Capture the cell that displays the provided text and extract its (x, y) central coordinate. 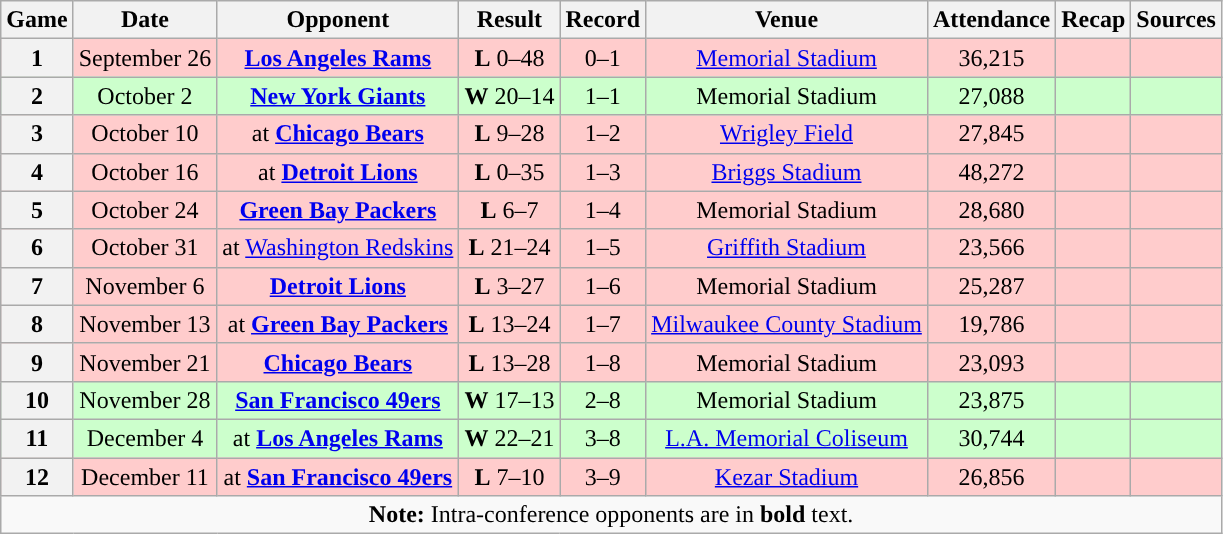
Attendance (991, 20)
L 13–28 (510, 362)
Sources (1176, 20)
1 (37, 58)
L.A. Memorial Coliseum (787, 438)
Recap (1094, 20)
Kezar Stadium (787, 477)
Detroit Lions (338, 286)
4 (37, 172)
L 7–10 (510, 477)
L 0–48 (510, 58)
27,088 (991, 96)
1–5 (603, 248)
October 2 (145, 96)
1–4 (603, 210)
3 (37, 134)
at San Francisco 49ers (338, 477)
Game (37, 20)
L 3–27 (510, 286)
Wrigley Field (787, 134)
36,215 (991, 58)
7 (37, 286)
Result (510, 20)
Green Bay Packers (338, 210)
Record (603, 20)
Briggs Stadium (787, 172)
12 (37, 477)
September 26 (145, 58)
San Francisco 49ers (338, 400)
Milwaukee County Stadium (787, 324)
October 31 (145, 248)
48,272 (991, 172)
W 22–21 (510, 438)
11 (37, 438)
25,287 (991, 286)
November 6 (145, 286)
L 13–24 (510, 324)
November 13 (145, 324)
6 (37, 248)
W 20–14 (510, 96)
10 (37, 400)
Griffith Stadium (787, 248)
Date (145, 20)
2–8 (603, 400)
December 4 (145, 438)
3–9 (603, 477)
Note: Intra-conference opponents are in bold text. (612, 515)
at Los Angeles Rams (338, 438)
L 0–35 (510, 172)
at Chicago Bears (338, 134)
23,093 (991, 362)
9 (37, 362)
at Green Bay Packers (338, 324)
Chicago Bears (338, 362)
5 (37, 210)
2 (37, 96)
1–7 (603, 324)
1–1 (603, 96)
30,744 (991, 438)
W 17–13 (510, 400)
October 24 (145, 210)
L 21–24 (510, 248)
1–6 (603, 286)
26,856 (991, 477)
November 21 (145, 362)
8 (37, 324)
November 28 (145, 400)
December 11 (145, 477)
1–8 (603, 362)
New York Giants (338, 96)
1–3 (603, 172)
23,566 (991, 248)
October 10 (145, 134)
October 16 (145, 172)
L 9–28 (510, 134)
28,680 (991, 210)
at Washington Redskins (338, 248)
Venue (787, 20)
Los Angeles Rams (338, 58)
3–8 (603, 438)
L 6–7 (510, 210)
at Detroit Lions (338, 172)
27,845 (991, 134)
0–1 (603, 58)
23,875 (991, 400)
Opponent (338, 20)
19,786 (991, 324)
1–2 (603, 134)
